From the cell containing the given text, extract its center point as [x, y] coordinate. 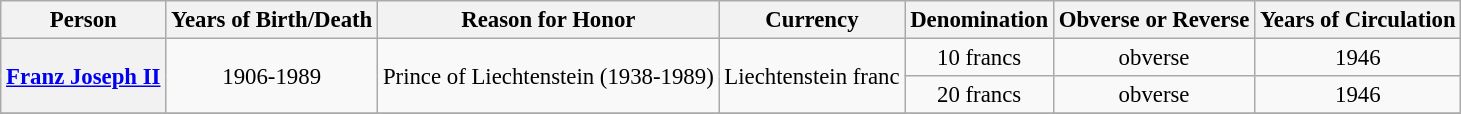
10 francs [980, 58]
Years of Birth/Death [272, 20]
1906-1989 [272, 76]
Prince of Liechtenstein (1938-1989) [548, 76]
Franz Joseph II [84, 76]
Years of Circulation [1358, 20]
Currency [812, 20]
Person [84, 20]
Reason for Honor [548, 20]
20 francs [980, 95]
Liechtenstein franc [812, 76]
Obverse or Reverse [1154, 20]
Denomination [980, 20]
